Locate the cell with the specified text and output its (X, Y) center coordinate. 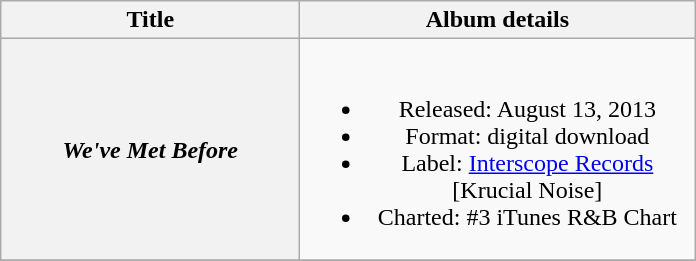
Title (150, 20)
We've Met Before (150, 150)
Released: August 13, 2013Format: digital downloadLabel: Interscope Records [Krucial Noise]Charted: #3 iTunes R&B Chart (498, 150)
Album details (498, 20)
